For the text-containing cell, return its midpoint in (x, y) coordinate format. 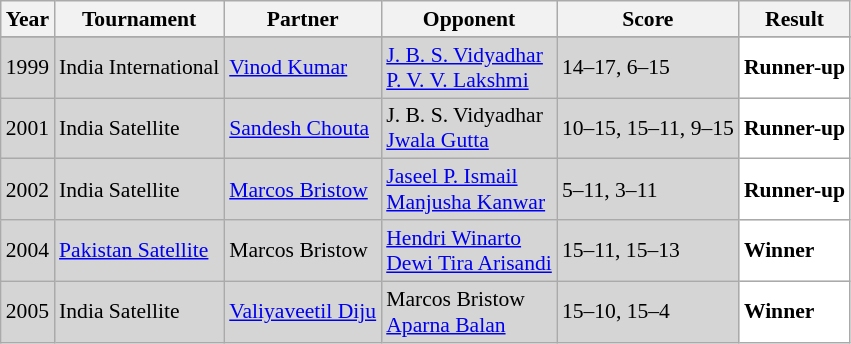
Tournament (139, 19)
5–11, 3–11 (648, 190)
2001 (28, 128)
Year (28, 19)
Opponent (469, 19)
Hendri Winarto Dewi Tira Arisandi (469, 250)
J. B. S. Vidyadhar Jwala Gutta (469, 128)
10–15, 15–11, 9–15 (648, 128)
J. B. S. Vidyadhar P. V. V. Lakshmi (469, 68)
15–11, 15–13 (648, 250)
Sandesh Chouta (302, 128)
2002 (28, 190)
Vinod Kumar (302, 68)
14–17, 6–15 (648, 68)
Marcos Bristow Aparna Balan (469, 312)
Result (794, 19)
2004 (28, 250)
Score (648, 19)
Jaseel P. Ismail Manjusha Kanwar (469, 190)
15–10, 15–4 (648, 312)
India International (139, 68)
2005 (28, 312)
Partner (302, 19)
1999 (28, 68)
Valiyaveetil Diju (302, 312)
Pakistan Satellite (139, 250)
